Pinpoint the cell where the given text exists, returning its (x, y) midpoint coordinate. 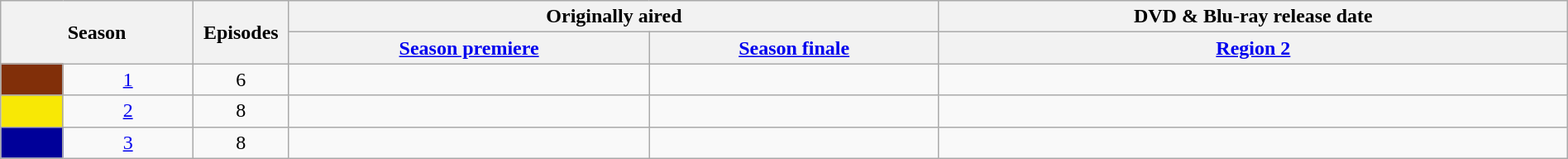
DVD & Blu-ray release date (1253, 17)
2 (127, 111)
3 (127, 142)
Region 2 (1253, 48)
Season finale (794, 48)
Season premiere (468, 48)
1 (127, 79)
6 (241, 79)
Originally aired (614, 17)
Episodes (241, 32)
Season (97, 32)
